From the cell containing the given text, extract its center point as (X, Y) coordinate. 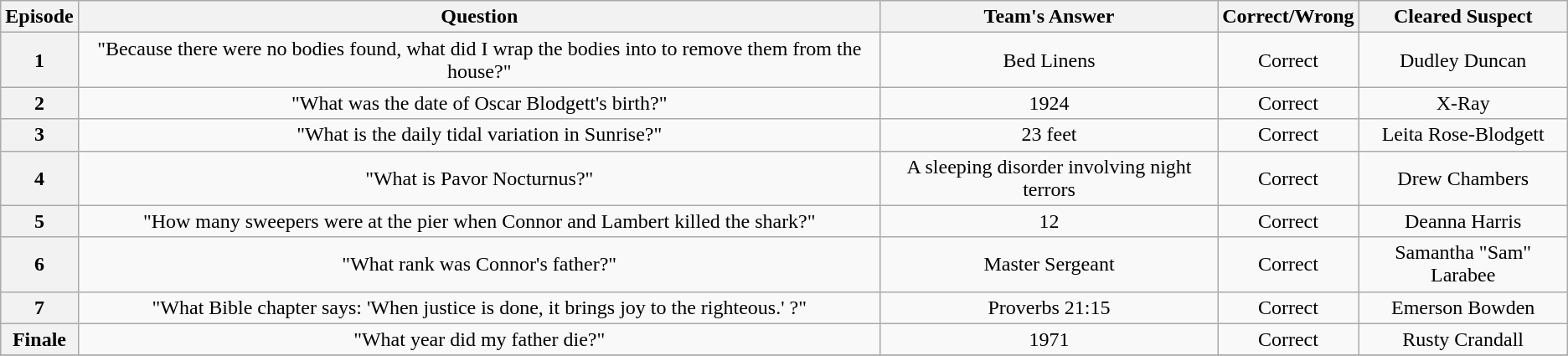
Dudley Duncan (1462, 60)
Drew Chambers (1462, 178)
A sleeping disorder involving night terrors (1049, 178)
"What year did my father die?" (479, 339)
Leita Rose-Blodgett (1462, 135)
3 (39, 135)
Rusty Crandall (1462, 339)
"Because there were no bodies found, what did I wrap the bodies into to remove them from the house?" (479, 60)
Master Sergeant (1049, 265)
5 (39, 221)
Bed Linens (1049, 60)
7 (39, 307)
1924 (1049, 103)
1971 (1049, 339)
"What rank was Connor's father?" (479, 265)
23 feet (1049, 135)
Episode (39, 17)
"What is Pavor Nocturnus?" (479, 178)
1 (39, 60)
2 (39, 103)
Finale (39, 339)
Correct/Wrong (1288, 17)
6 (39, 265)
Deanna Harris (1462, 221)
Samantha "Sam" Larabee (1462, 265)
Cleared Suspect (1462, 17)
X-Ray (1462, 103)
"How many sweepers were at the pier when Connor and Lambert killed the shark?" (479, 221)
Proverbs 21:15 (1049, 307)
Team's Answer (1049, 17)
"What is the daily tidal variation in Sunrise?" (479, 135)
"What was the date of Oscar Blodgett's birth?" (479, 103)
"What Bible chapter says: 'When justice is done, it brings joy to the righteous.' ?" (479, 307)
12 (1049, 221)
4 (39, 178)
Question (479, 17)
Emerson Bowden (1462, 307)
